Find where the given text appears and provide that cell's center as [X, Y] coordinate. 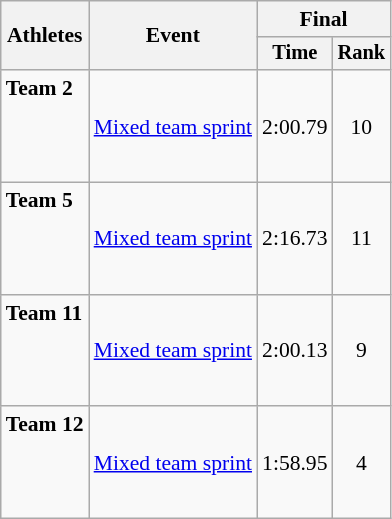
4 [362, 463]
Team 11 [45, 351]
Rank [362, 54]
11 [362, 239]
10 [362, 126]
Time [294, 54]
9 [362, 351]
2:00.79 [294, 126]
Team 5 [45, 239]
1:58.95 [294, 463]
2:16.73 [294, 239]
Team 12 [45, 463]
Team 2 [45, 126]
Athletes [45, 36]
Event [173, 36]
2:00.13 [294, 351]
Final [324, 19]
